Search for the cell housing the specified text and yield its (X, Y) center coordinate. 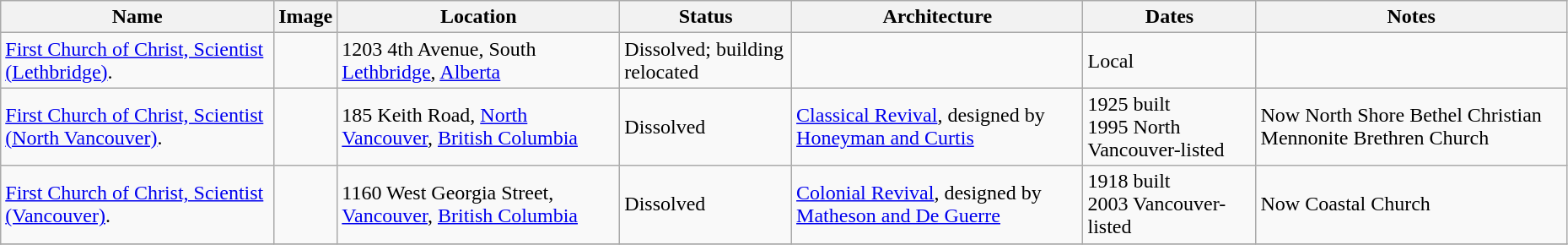
Colonial Revival, designed by Matheson and De Guerre (938, 204)
Architecture (938, 17)
First Church of Christ, Scientist (Lethbridge). (137, 61)
Dates (1169, 17)
Status (706, 17)
Local (1169, 61)
Location (479, 17)
First Church of Christ, Scientist (North Vancouver). (137, 127)
Image (305, 17)
1925 built1995 North Vancouver-listed (1169, 127)
Notes (1411, 17)
Now North Shore Bethel Christian Mennonite Brethren Church (1411, 127)
First Church of Christ, Scientist (Vancouver). (137, 204)
1160 West Georgia Street, Vancouver, British Columbia (479, 204)
Classical Revival, designed by Honeyman and Curtis (938, 127)
1918 built2003 Vancouver-listed (1169, 204)
1203 4th Avenue, South Lethbridge, Alberta (479, 61)
Dissolved; building relocated (706, 61)
Now Coastal Church (1411, 204)
Name (137, 17)
185 Keith Road, North Vancouver, British Columbia (479, 127)
